Pinpoint the cell where the given text exists, returning its [X, Y] midpoint coordinate. 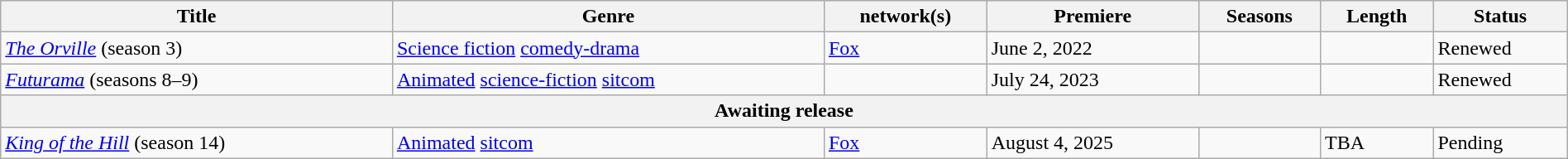
Seasons [1259, 17]
Pending [1500, 142]
TBA [1376, 142]
Premiere [1092, 17]
June 2, 2022 [1092, 48]
Length [1376, 17]
King of the Hill (season 14) [197, 142]
August 4, 2025 [1092, 142]
July 24, 2023 [1092, 79]
Awaiting release [784, 111]
Genre [608, 17]
Status [1500, 17]
Title [197, 17]
Animated sitcom [608, 142]
The Orville (season 3) [197, 48]
Animated science-fiction sitcom [608, 79]
network(s) [905, 17]
Futurama (seasons 8–9) [197, 79]
Science fiction comedy-drama [608, 48]
